Capture the cell that displays the provided text and extract its (x, y) central coordinate. 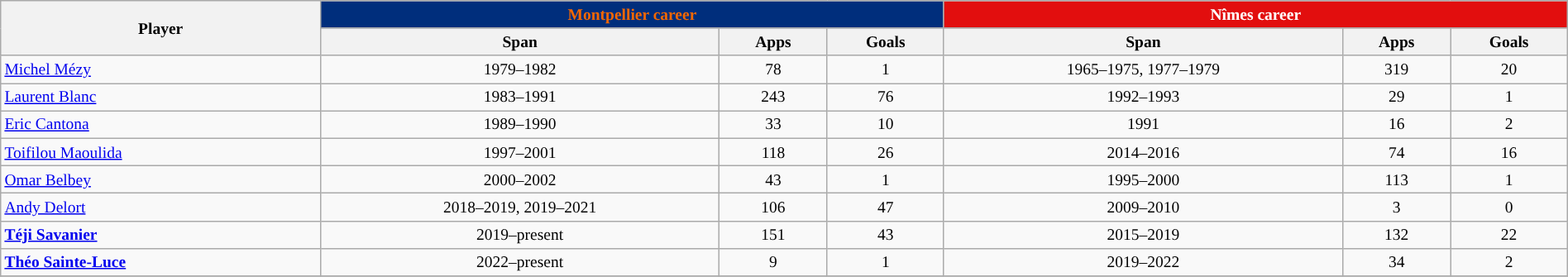
76 (885, 98)
0 (1508, 207)
1989–1990 (520, 124)
2018–2019, 2019–2021 (520, 207)
33 (773, 124)
10 (885, 124)
1991 (1143, 124)
2019–present (520, 235)
132 (1396, 235)
29 (1396, 98)
Omar Belbey (160, 179)
1997–2001 (520, 152)
9 (773, 261)
2019–2022 (1143, 261)
2000–2002 (520, 179)
2022–present (520, 261)
74 (1396, 152)
Eric Cantona (160, 124)
Laurent Blanc (160, 98)
106 (773, 207)
2015–2019 (1143, 235)
1992–1993 (1143, 98)
243 (773, 98)
Michel Mézy (160, 69)
1979–1982 (520, 69)
Théo Sainte-Luce (160, 261)
Téji Savanier (160, 235)
26 (885, 152)
1995–2000 (1143, 179)
20 (1508, 69)
319 (1396, 69)
3 (1396, 207)
2009–2010 (1143, 207)
2014–2016 (1143, 152)
Toifilou Maoulida (160, 152)
78 (773, 69)
Player (160, 28)
Nîmes career (1255, 15)
1965–1975, 1977–1979 (1143, 69)
34 (1396, 261)
47 (885, 207)
113 (1396, 179)
151 (773, 235)
Montpellier career (633, 15)
1983–1991 (520, 98)
Andy Delort (160, 207)
118 (773, 152)
22 (1508, 235)
